Extract the (X, Y) coordinate from the center of the cell holding the provided text.  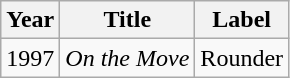
Label (242, 20)
On the Move (128, 58)
Title (128, 20)
Rounder (242, 58)
Year (30, 20)
1997 (30, 58)
